Return [x, y] of the center of cell containing provided text 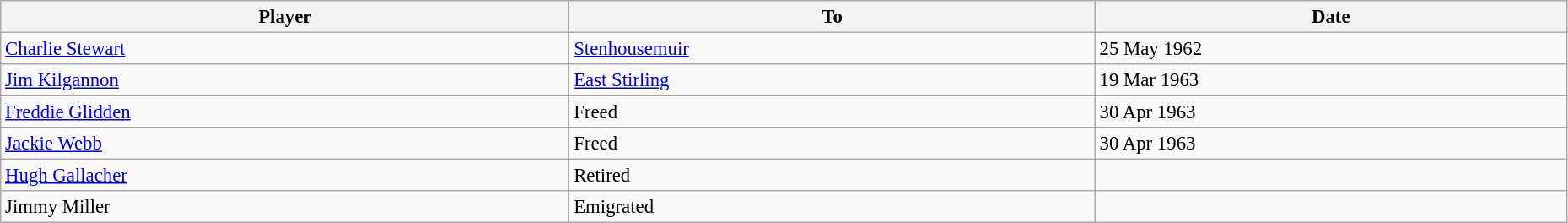
Jackie Webb [285, 144]
Date [1331, 17]
Jim Kilgannon [285, 80]
Player [285, 17]
Charlie Stewart [285, 49]
19 Mar 1963 [1331, 80]
Retired [832, 176]
Freddie Glidden [285, 112]
Hugh Gallacher [285, 176]
Jimmy Miller [285, 207]
Stenhousemuir [832, 49]
Emigrated [832, 207]
25 May 1962 [1331, 49]
East Stirling [832, 80]
To [832, 17]
